Return the (X, Y) coordinate for the center point of the cell that contains the specified text.  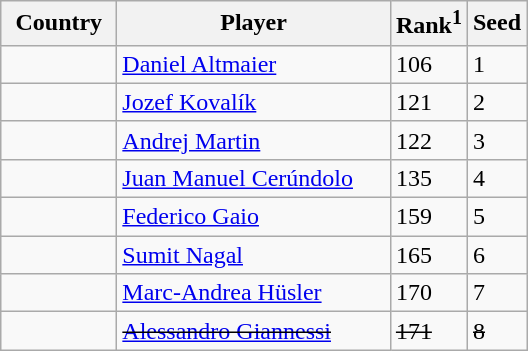
3 (496, 140)
122 (428, 140)
121 (428, 102)
Daniel Altmaier (254, 64)
Alessandro Giannessi (254, 331)
106 (428, 64)
171 (428, 331)
170 (428, 293)
7 (496, 293)
Federico Gaio (254, 217)
159 (428, 217)
Marc-Andrea Hüsler (254, 293)
135 (428, 178)
6 (496, 255)
Jozef Kovalík (254, 102)
Sumit Nagal (254, 255)
4 (496, 178)
8 (496, 331)
2 (496, 102)
Country (59, 24)
Juan Manuel Cerúndolo (254, 178)
165 (428, 255)
Rank1 (428, 24)
5 (496, 217)
1 (496, 64)
Andrej Martin (254, 140)
Seed (496, 24)
Player (254, 24)
